Scan for the cell matching the given text and deliver its (x, y) coordinate at center. 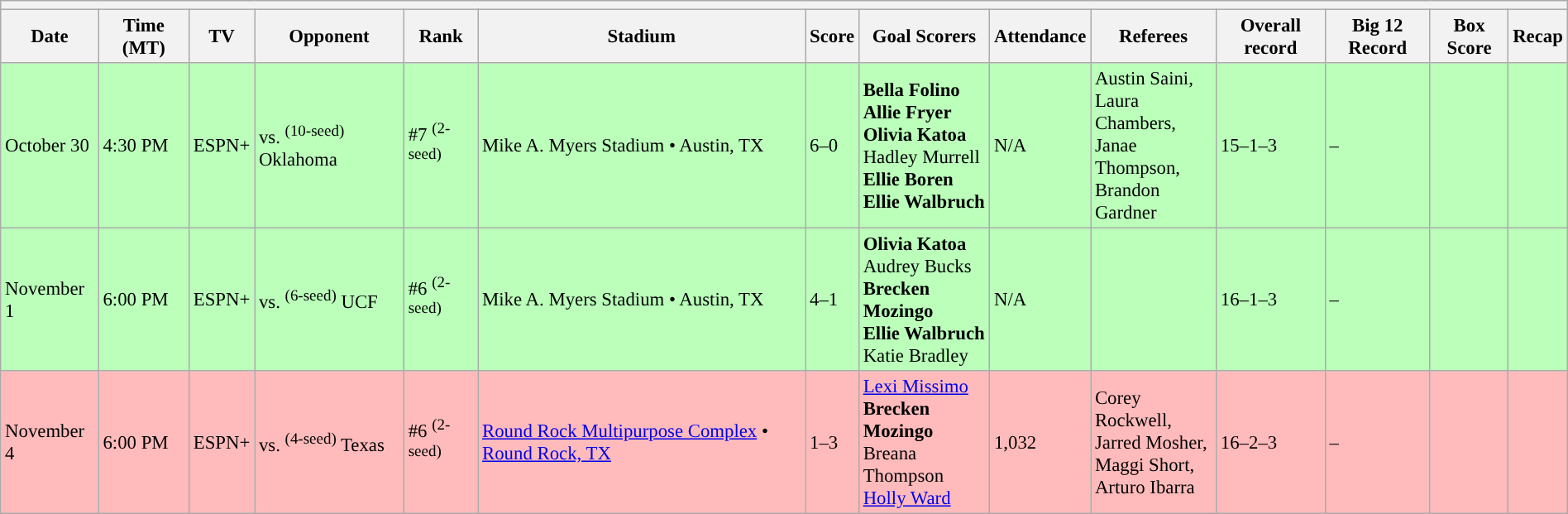
vs. (10-seed) Oklahoma (329, 146)
Rank (440, 36)
Time (MT) (144, 36)
Austin Saini, Laura Chambers, Janae Thompson, Brandon Gardner (1154, 146)
Attendance (1040, 36)
Big 12 Record (1378, 36)
#7 (2-seed) (440, 146)
16–2–3 (1271, 442)
Date (50, 36)
Round Rock Multipurpose Complex • Round Rock, TX (642, 442)
November 4 (50, 442)
Goal Scorers (924, 36)
4–1 (832, 300)
15–1–3 (1271, 146)
October 30 (50, 146)
vs. (4-seed) Texas (329, 442)
4:30 PM (144, 146)
Recap (1538, 36)
Olivia Katoa Audrey Bucks Brecken Mozingo Ellie Walbruch Katie Bradley (924, 300)
Lexi Missimo Brecken Mozingo Breana Thompson Holly Ward (924, 442)
November 1 (50, 300)
Score (832, 36)
Bella Folino Allie Fryer Olivia Katoa Hadley Murrell Ellie Boren Ellie Walbruch (924, 146)
1,032 (1040, 442)
Referees (1154, 36)
Opponent (329, 36)
Stadium (642, 36)
16–1–3 (1271, 300)
Overall record (1271, 36)
TV (222, 36)
6–0 (832, 146)
vs. (6-seed) UCF (329, 300)
Box Score (1469, 36)
1–3 (832, 442)
Corey Rockwell, Jarred Mosher, Maggi Short, Arturo Ibarra (1154, 442)
